Return the [x, y] coordinate for the center point of the cell that contains the specified text.  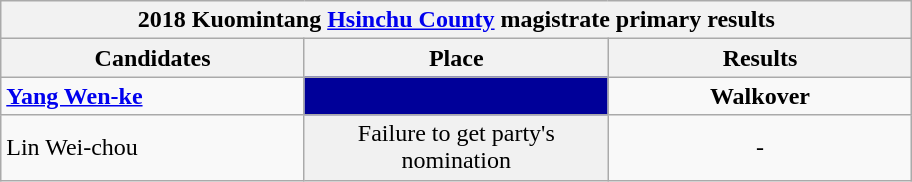
Place [456, 58]
2018 Kuomintang Hsinchu County magistrate primary results [456, 20]
Results [760, 58]
Walkover [760, 96]
Failure to get party's nomination [456, 148]
- [760, 148]
Candidates [153, 58]
Yang Wen-ke [153, 96]
Lin Wei-chou [153, 148]
